Find where the given text appears and provide that cell's center as [X, Y] coordinate. 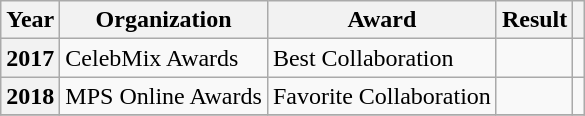
Result [534, 20]
Organization [164, 20]
2018 [30, 96]
MPS Online Awards [164, 96]
CelebMix Awards [164, 58]
Favorite Collaboration [382, 96]
Year [30, 20]
Award [382, 20]
2017 [30, 58]
Best Collaboration [382, 58]
